Detect which cell encompasses the target text, then output its (x, y) center coordinate. 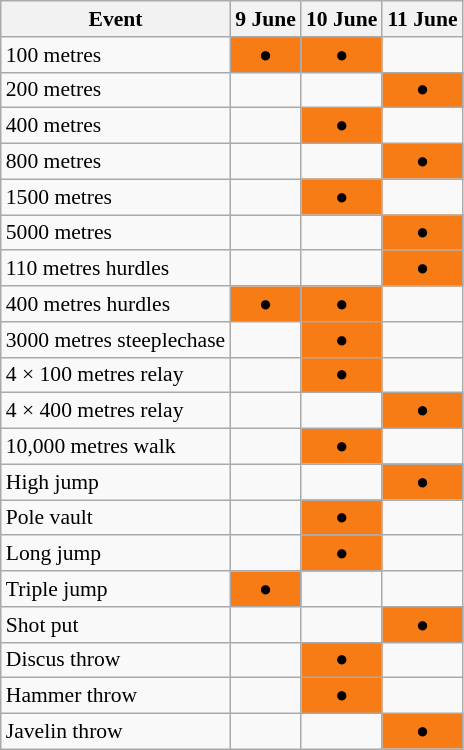
Triple jump (116, 589)
5000 metres (116, 233)
11 June (422, 19)
3000 metres steeplechase (116, 340)
Shot put (116, 625)
Long jump (116, 554)
110 metres hurdles (116, 269)
400 metres (116, 126)
200 metres (116, 90)
Pole vault (116, 518)
4 × 400 metres relay (116, 411)
100 metres (116, 55)
Discus throw (116, 660)
Event (116, 19)
800 metres (116, 162)
9 June (266, 19)
Javelin throw (116, 732)
1500 metres (116, 197)
10 June (342, 19)
400 metres hurdles (116, 304)
Hammer throw (116, 696)
4 × 100 metres relay (116, 375)
10,000 metres walk (116, 447)
High jump (116, 482)
